Identify which cell holds the provided text, then report its (X, Y) central coordinate. 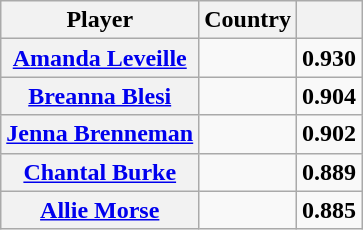
0.885 (328, 210)
0.889 (328, 172)
Breanna Blesi (100, 96)
Amanda Leveille (100, 58)
Player (100, 20)
Jenna Brenneman (100, 134)
0.902 (328, 134)
0.930 (328, 58)
Country (248, 20)
0.904 (328, 96)
Allie Morse (100, 210)
Chantal Burke (100, 172)
